For the text-containing cell, return its midpoint in (X, Y) coordinate format. 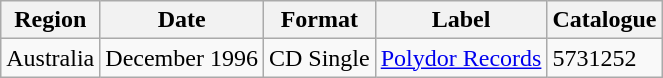
Label (461, 20)
Date (182, 20)
December 1996 (182, 58)
CD Single (319, 58)
5731252 (604, 58)
Catalogue (604, 20)
Australia (50, 58)
Polydor Records (461, 58)
Region (50, 20)
Format (319, 20)
